Output the (X, Y) coordinate of the center of the cell containing the given text.  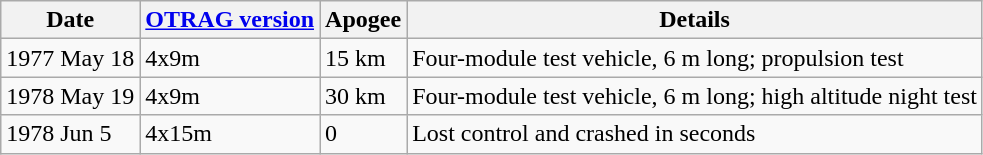
Details (695, 20)
0 (364, 134)
30 km (364, 96)
Four-module test vehicle, 6 m long; high altitude night test (695, 96)
4x15m (230, 134)
Apogee (364, 20)
Four-module test vehicle, 6 m long; propulsion test (695, 58)
Date (70, 20)
1977 May 18 (70, 58)
Lost control and crashed in seconds (695, 134)
1978 Jun 5 (70, 134)
15 km (364, 58)
1978 May 19 (70, 96)
OTRAG version (230, 20)
